For the text-containing cell, return its midpoint in (X, Y) coordinate format. 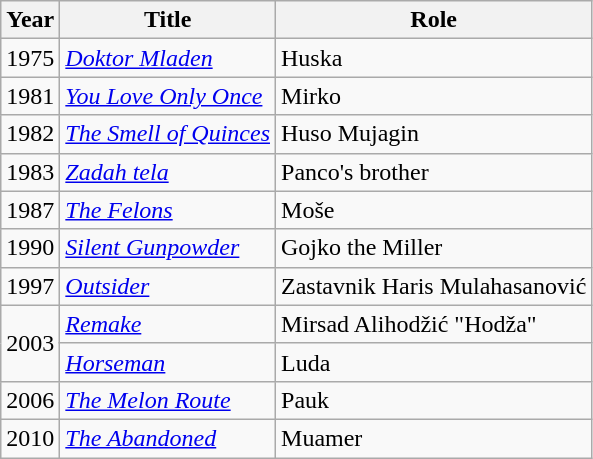
The Smell of Quinces (168, 134)
2006 (30, 400)
Zadah tela (168, 172)
Year (30, 20)
1987 (30, 210)
The Felons (168, 210)
2010 (30, 438)
Panco's brother (434, 172)
Zastavnik Haris Mulahasanović (434, 286)
The Abandoned (168, 438)
Remake (168, 324)
Huska (434, 58)
The Melon Route (168, 400)
Mirsad Alihodžić "Hodža" (434, 324)
Muamer (434, 438)
1982 (30, 134)
1975 (30, 58)
Gojko the Miller (434, 248)
Luda (434, 362)
Pauk (434, 400)
You Love Only Once (168, 96)
Outsider (168, 286)
Title (168, 20)
Horseman (168, 362)
1981 (30, 96)
1997 (30, 286)
Mirko (434, 96)
2003 (30, 343)
Doktor Mladen (168, 58)
Role (434, 20)
Moše (434, 210)
1983 (30, 172)
Huso Mujagin (434, 134)
Silent Gunpowder (168, 248)
1990 (30, 248)
